Capture the cell that displays the provided text and extract its [X, Y] central coordinate. 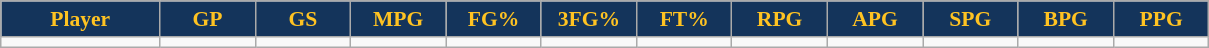
Player [80, 19]
RPG [780, 19]
MPG [398, 19]
BPG [1066, 19]
PPG [1161, 19]
3FG% [588, 19]
GS [302, 19]
SPG [970, 19]
GP [208, 19]
FG% [494, 19]
FT% [684, 19]
APG [874, 19]
